Search for the cell housing the specified text and yield its (X, Y) center coordinate. 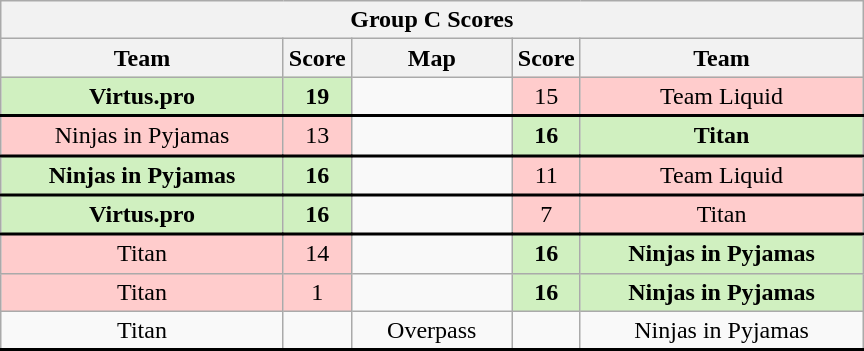
1 (317, 292)
19 (317, 96)
11 (546, 175)
14 (317, 254)
13 (317, 136)
Overpass (432, 330)
Map (432, 58)
Group C Scores (432, 20)
15 (546, 96)
7 (546, 215)
